Determine the (X, Y) coordinate at the center of the cell enclosing the given text.  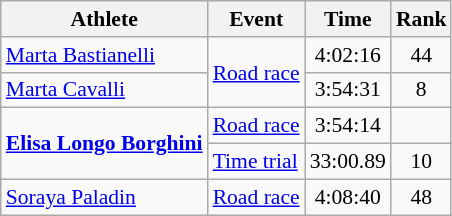
8 (422, 90)
3:54:31 (348, 90)
Time (348, 19)
Elisa Longo Borghini (104, 144)
44 (422, 55)
Soraya Paladin (104, 197)
Marta Bastianelli (104, 55)
Marta Cavalli (104, 90)
4:08:40 (348, 197)
Event (256, 19)
Time trial (256, 162)
Athlete (104, 19)
Rank (422, 19)
33:00.89 (348, 162)
4:02:16 (348, 55)
3:54:14 (348, 126)
10 (422, 162)
48 (422, 197)
